Return (X, Y) of the center of cell containing provided text 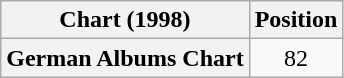
Position (296, 20)
Chart (1998) (125, 20)
German Albums Chart (125, 58)
82 (296, 58)
